Search for the cell housing the specified text and yield its [x, y] center coordinate. 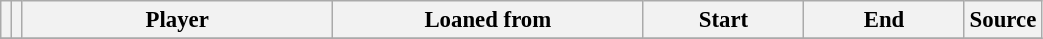
Loaned from [488, 20]
Source [1002, 20]
End [884, 20]
Start [724, 20]
Player [178, 20]
